Scan for the cell matching the given text and deliver its [x, y] coordinate at center. 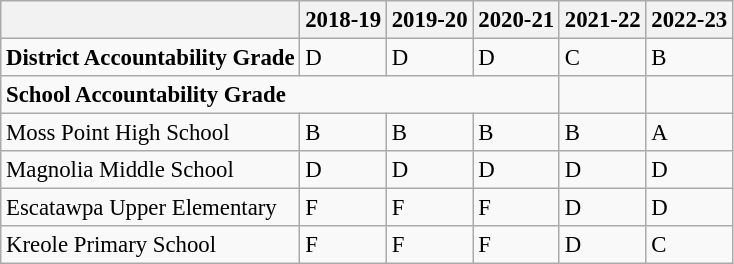
Magnolia Middle School [150, 170]
2022-23 [690, 20]
2020-21 [516, 20]
2021-22 [602, 20]
School Accountability Grade [280, 95]
Kreole Primary School [150, 245]
District Accountability Grade [150, 58]
2019-20 [430, 20]
Moss Point High School [150, 133]
A [690, 133]
2018-19 [344, 20]
Escatawpa Upper Elementary [150, 208]
